From the cell containing the given text, extract its center point as [X, Y] coordinate. 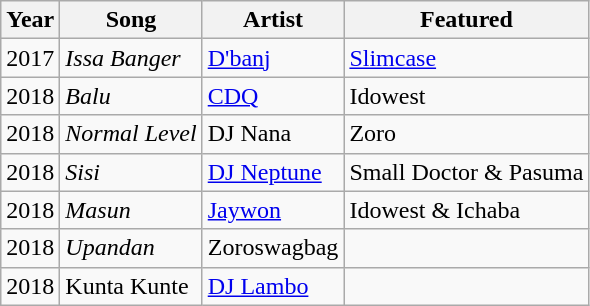
Kunta Kunte [131, 286]
DJ Neptune [273, 172]
Zoro [466, 134]
Small Doctor & Pasuma [466, 172]
Slimcase [466, 58]
Balu [131, 96]
Issa Banger [131, 58]
DJ Lambo [273, 286]
Year [30, 20]
Featured [466, 20]
Jaywon [273, 210]
Upandan [131, 248]
Sisi [131, 172]
CDQ [273, 96]
Idowest & Ichaba [466, 210]
D'banj [273, 58]
Song [131, 20]
Masun [131, 210]
Artist [273, 20]
DJ Nana [273, 134]
Idowest [466, 96]
Normal Level [131, 134]
Zoroswagbag [273, 248]
2017 [30, 58]
